Capture the cell that displays the provided text and extract its (x, y) central coordinate. 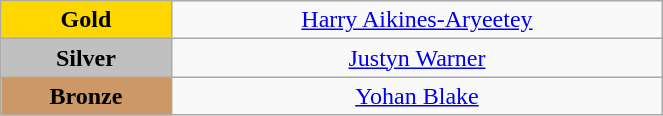
Silver (86, 58)
Gold (86, 20)
Justyn Warner (417, 58)
Harry Aikines-Aryeetey (417, 20)
Bronze (86, 96)
Yohan Blake (417, 96)
